Extract the (x, y) coordinate from the center of the cell holding the provided text.  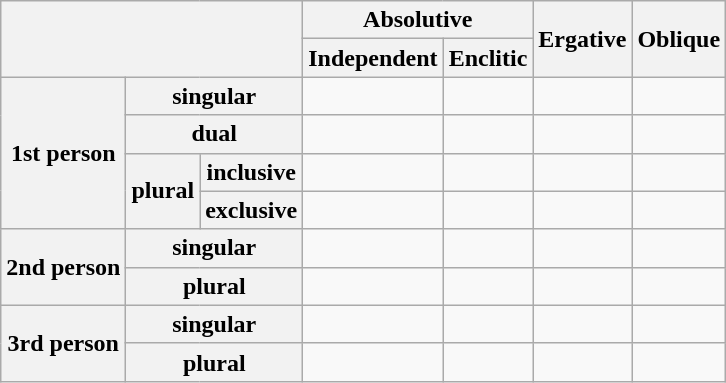
Ergative (582, 39)
dual (214, 134)
1st person (64, 153)
Oblique (679, 39)
inclusive (252, 172)
Enclitic (488, 58)
2nd person (64, 267)
exclusive (252, 210)
Independent (373, 58)
3rd person (64, 343)
Absolutive (418, 20)
